Provide the [X, Y] coordinate of the cell's center where the given text is located.  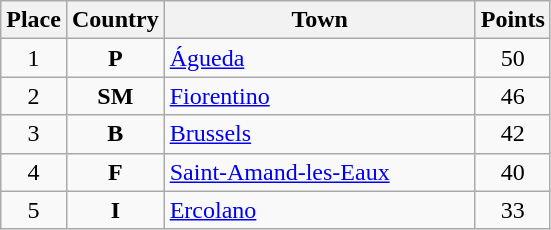
Points [512, 20]
P [115, 58]
Ercolano [320, 210]
50 [512, 58]
3 [34, 134]
42 [512, 134]
Town [320, 20]
B [115, 134]
4 [34, 172]
SM [115, 96]
2 [34, 96]
1 [34, 58]
I [115, 210]
40 [512, 172]
46 [512, 96]
Brussels [320, 134]
F [115, 172]
5 [34, 210]
Place [34, 20]
Águeda [320, 58]
Saint-Amand-les-Eaux [320, 172]
33 [512, 210]
Fiorentino [320, 96]
Country [115, 20]
